Return (X, Y) of the center of cell containing provided text 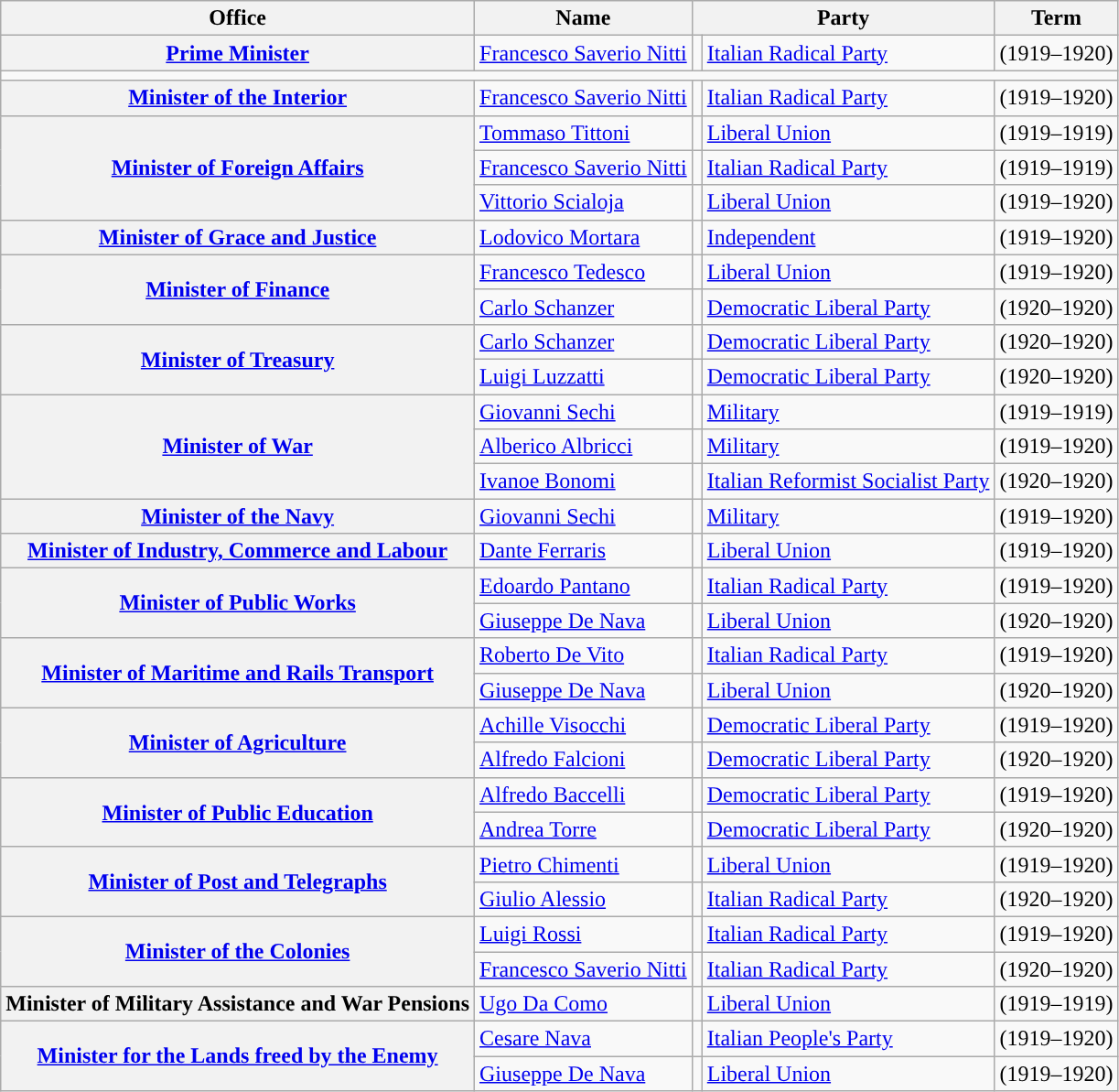
Minister of Grace and Justice (238, 237)
Minister of Maritime and Rails Transport (238, 673)
Minister of the Navy (238, 516)
Alfredo Baccelli (584, 795)
Francesco Tedesco (584, 272)
Andrea Torre (584, 829)
Vittorio Scialoja (584, 202)
Giulio Alessio (584, 899)
Dante Ferraris (584, 551)
Minister of Treasury (238, 359)
Roberto De Vito (584, 655)
Minister of Public Works (238, 603)
Party (844, 18)
Tommaso Tittoni (584, 133)
Ivanoe Bonomi (584, 481)
Alberico Albricci (584, 447)
Minister of Finance (238, 289)
Minister of Industry, Commerce and Labour (238, 551)
Minister of Foreign Affairs (238, 168)
Luigi Luzzatti (584, 376)
Prime Minister (238, 53)
Minister of War (238, 446)
Office (238, 18)
Minister of Post and Telegraphs (238, 881)
Term (1056, 18)
Minister of the Colonies (238, 951)
Minister of Public Education (238, 812)
Minister of Agriculture (238, 742)
Achille Visocchi (584, 725)
Pietro Chimenti (584, 864)
Minister of Military Assistance and War Pensions (238, 1004)
Italian People's Party (848, 1039)
Alfredo Falcioni (584, 760)
Minister of the Interior (238, 98)
Independent (848, 237)
Lodovico Mortara (584, 237)
Luigi Rossi (584, 934)
Edoardo Pantano (584, 586)
Cesare Nava (584, 1039)
Minister for the Lands freed by the Enemy (238, 1056)
Italian Reformist Socialist Party (848, 481)
Name (584, 18)
Ugo Da Como (584, 1004)
